Determine the (x, y) coordinate at the center of the cell enclosing the given text.  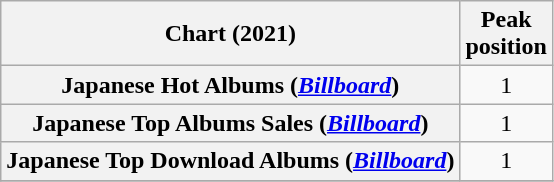
Japanese Hot Albums (Billboard) (230, 85)
Chart (2021) (230, 34)
Japanese Top Albums Sales (Billboard) (230, 123)
Peakposition (506, 34)
Japanese Top Download Albums (Billboard) (230, 161)
